Search for the cell housing the specified text and yield its [x, y] center coordinate. 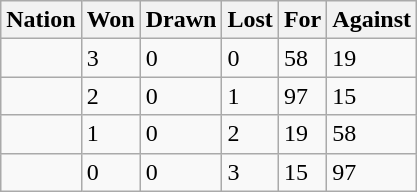
Drawn [181, 20]
For [302, 20]
Lost [250, 20]
Nation [41, 20]
Against [372, 20]
Won [110, 20]
